Identify which cell holds the provided text, then report its (X, Y) central coordinate. 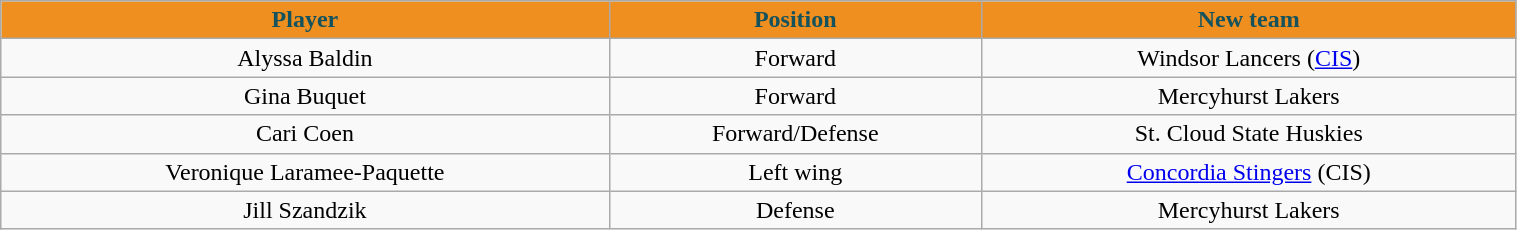
Forward/Defense (795, 134)
Left wing (795, 172)
Windsor Lancers (CIS) (1248, 58)
Gina Buquet (305, 96)
Cari Coen (305, 134)
Position (795, 20)
Player (305, 20)
Jill Szandzik (305, 210)
Alyssa Baldin (305, 58)
St. Cloud State Huskies (1248, 134)
Veronique Laramee-Paquette (305, 172)
Defense (795, 210)
Concordia Stingers (CIS) (1248, 172)
New team (1248, 20)
